From the cell containing the given text, extract its center point as [x, y] coordinate. 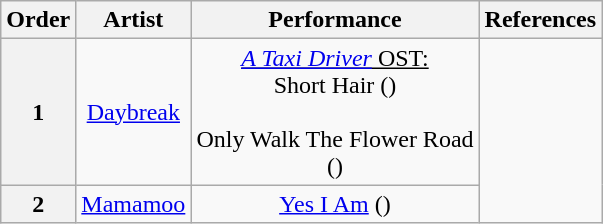
1 [38, 112]
Mamamoo [134, 204]
A Taxi Driver OST:Short Hair ()Only Walk The Flower Road() [335, 112]
Order [38, 20]
References [540, 20]
Daybreak [134, 112]
Artist [134, 20]
Performance [335, 20]
2 [38, 204]
Yes I Am () [335, 204]
